Find where the given text appears and provide that cell's center as [x, y] coordinate. 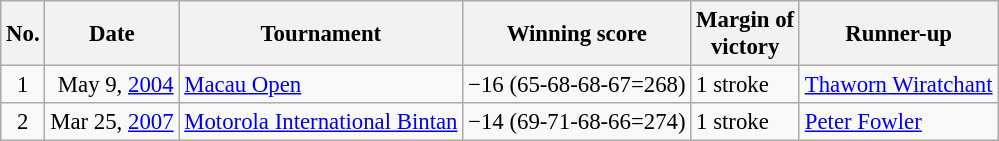
Peter Fowler [898, 122]
Date [112, 34]
−14 (69-71-68-66=274) [577, 122]
Motorola International Bintan [321, 122]
2 [23, 122]
1 [23, 85]
May 9, 2004 [112, 85]
Thaworn Wiratchant [898, 85]
No. [23, 34]
Tournament [321, 34]
Macau Open [321, 85]
Margin ofvictory [746, 34]
Mar 25, 2007 [112, 122]
−16 (65-68-68-67=268) [577, 85]
Runner-up [898, 34]
Winning score [577, 34]
